For the text-containing cell, return its midpoint in (x, y) coordinate format. 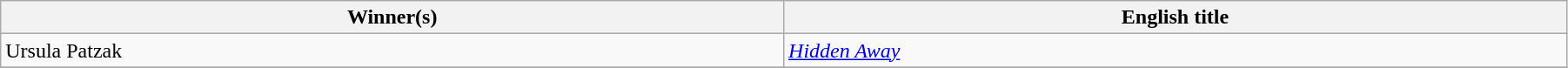
Hidden Away (1176, 51)
Winner(s) (392, 17)
English title (1176, 17)
Ursula Patzak (392, 51)
